Detect which cell encompasses the target text, then output its (X, Y) center coordinate. 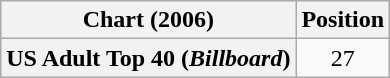
Chart (2006) (148, 20)
Position (343, 20)
US Adult Top 40 (Billboard) (148, 58)
27 (343, 58)
